Pinpoint the cell where the given text exists, returning its (X, Y) midpoint coordinate. 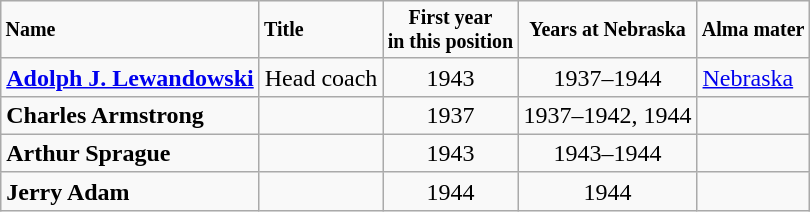
Alma mater (753, 30)
Title (321, 30)
Jerry Adam (130, 191)
1943–1944 (608, 153)
1937–1944 (608, 77)
Charles Armstrong (130, 115)
Arthur Sprague (130, 153)
1937 (450, 115)
Name (130, 30)
Adolph J. Lewandowski (130, 77)
Head coach (321, 77)
Years at Nebraska (608, 30)
1937–1942, 1944 (608, 115)
First yearin this position (450, 30)
Nebraska (753, 77)
